Search for the cell housing the specified text and yield its (X, Y) center coordinate. 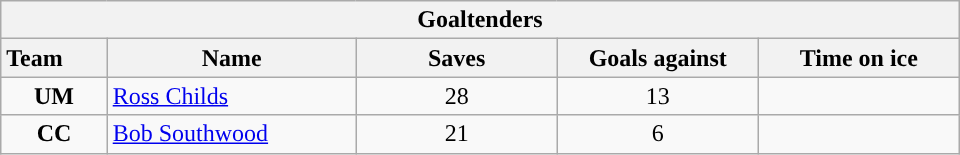
Goaltenders (480, 20)
Goals against (658, 58)
Saves (456, 58)
28 (456, 96)
Name (232, 58)
CC (54, 134)
13 (658, 96)
UM (54, 96)
Time on ice (858, 58)
21 (456, 134)
Team (54, 58)
Bob Southwood (232, 134)
Ross Childs (232, 96)
6 (658, 134)
